Return (X, Y) of the center of cell containing provided text 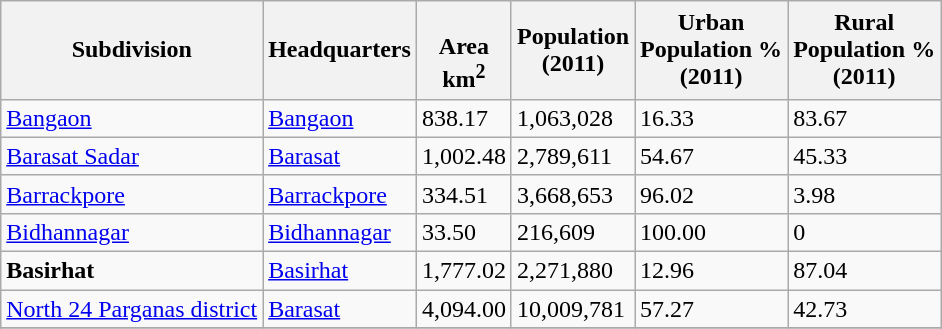
3.98 (864, 194)
96.02 (712, 194)
216,609 (572, 232)
45.33 (864, 156)
1,002.48 (464, 156)
2,789,611 (572, 156)
16.33 (712, 118)
Population(2011) (572, 50)
Rural Population % (2011) (864, 50)
83.67 (864, 118)
Subdivision (132, 50)
87.04 (864, 271)
54.67 (712, 156)
UrbanPopulation %(2011) (712, 50)
33.50 (464, 232)
2,271,880 (572, 271)
Barasat Sadar (132, 156)
10,009,781 (572, 309)
57.27 (712, 309)
4,094.00 (464, 309)
1,063,028 (572, 118)
Headquarters (340, 50)
838.17 (464, 118)
334.51 (464, 194)
100.00 (712, 232)
0 (864, 232)
3,668,653 (572, 194)
North 24 Parganas district (132, 309)
1,777.02 (464, 271)
12.96 (712, 271)
42.73 (864, 309)
Areakm2 (464, 50)
